For the text-containing cell, return its midpoint in [X, Y] coordinate format. 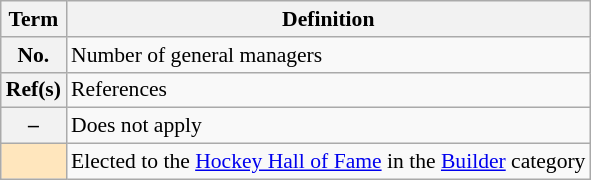
– [34, 126]
No. [34, 55]
Term [34, 19]
Elected to the Hockey Hall of Fame in the Builder category [328, 162]
References [328, 90]
Does not apply [328, 126]
Definition [328, 19]
Number of general managers [328, 55]
Ref(s) [34, 90]
